Extract the [x, y] coordinate from the center of the cell holding the provided text.  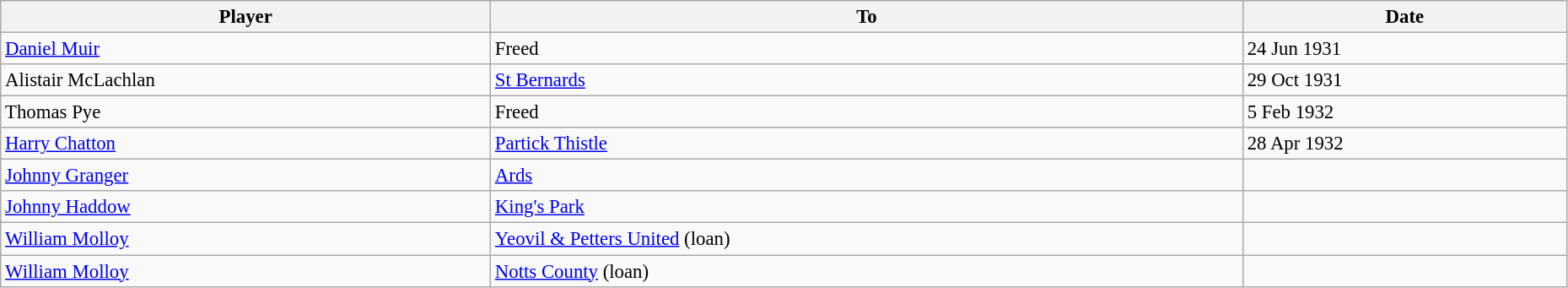
29 Oct 1931 [1404, 80]
Notts County (loan) [867, 271]
24 Jun 1931 [1404, 49]
Player [246, 17]
To [867, 17]
Johnny Granger [246, 176]
Thomas Pye [246, 112]
Daniel Muir [246, 49]
Partick Thistle [867, 144]
Harry Chatton [246, 144]
Johnny Haddow [246, 207]
Yeovil & Petters United (loan) [867, 239]
5 Feb 1932 [1404, 112]
Ards [867, 176]
King's Park [867, 207]
St Bernards [867, 80]
Date [1404, 17]
Alistair McLachlan [246, 80]
28 Apr 1932 [1404, 144]
